For the text-containing cell, return its midpoint in [X, Y] coordinate format. 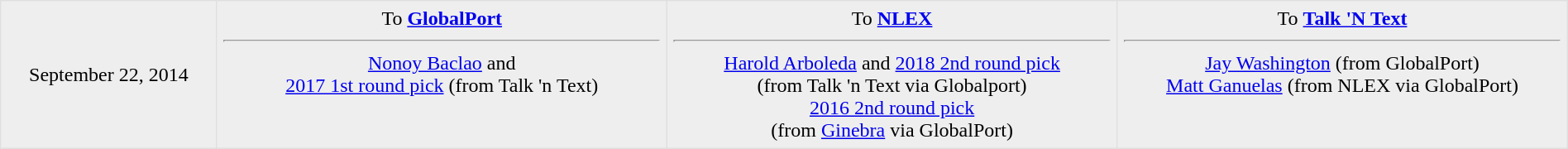
To NLEXHarold Arboleda and 2018 2nd round pick(from Talk 'n Text via Globalport)2016 2nd round pick(from Ginebra via GlobalPort) [892, 74]
To Talk 'N TextJay Washington (from GlobalPort)Matt Ganuelas (from NLEX via GlobalPort) [1342, 74]
To GlobalPortNonoy Baclao and 2017 1st round pick (from Talk 'n Text) [442, 74]
September 22, 2014 [109, 74]
